Identify which cell holds the provided text, then report its (x, y) central coordinate. 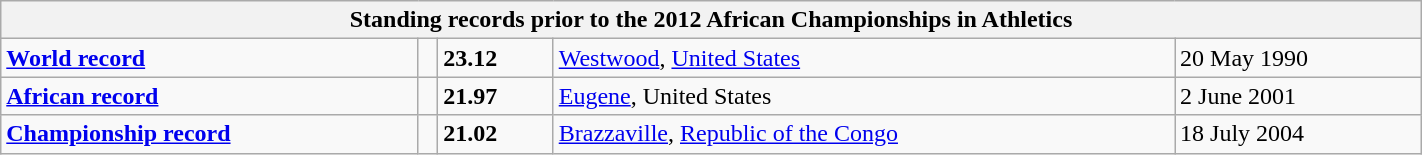
African record (210, 96)
Brazzaville, Republic of the Congo (864, 134)
Championship record (210, 134)
2 June 2001 (1298, 96)
World record (210, 58)
21.97 (496, 96)
23.12 (496, 58)
18 July 2004 (1298, 134)
21.02 (496, 134)
Standing records prior to the 2012 African Championships in Athletics (711, 20)
Eugene, United States (864, 96)
Westwood, United States (864, 58)
20 May 1990 (1298, 58)
